Scan for the cell matching the given text and deliver its [x, y] coordinate at center. 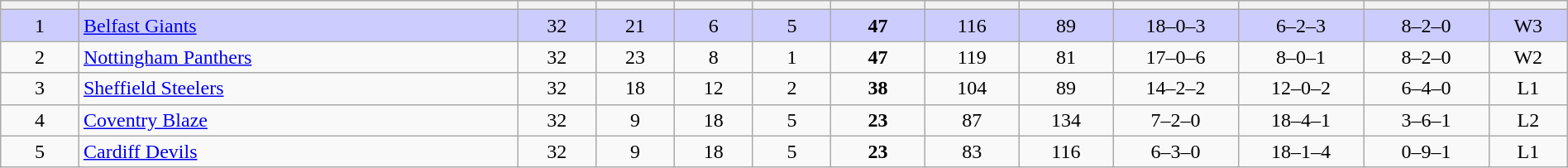
17–0–6 [1176, 57]
134 [1066, 120]
119 [972, 57]
8 [713, 57]
0–9–1 [1427, 151]
Belfast Giants [298, 26]
14–2–2 [1176, 89]
Cardiff Devils [298, 151]
18–0–3 [1176, 26]
87 [972, 120]
7–2–0 [1176, 120]
83 [972, 151]
6–4–0 [1427, 89]
81 [1066, 57]
12 [713, 89]
104 [972, 89]
4 [40, 120]
Nottingham Panthers [298, 57]
38 [878, 89]
W2 [1528, 57]
8–0–1 [1301, 57]
18–4–1 [1301, 120]
W3 [1528, 26]
6–2–3 [1301, 26]
L2 [1528, 120]
18–1–4 [1301, 151]
21 [635, 26]
6 [713, 26]
12–0–2 [1301, 89]
Sheffield Steelers [298, 89]
Coventry Blaze [298, 120]
3 [40, 89]
3–6–1 [1427, 120]
6–3–0 [1176, 151]
